Return (x, y) of the center of cell containing provided text 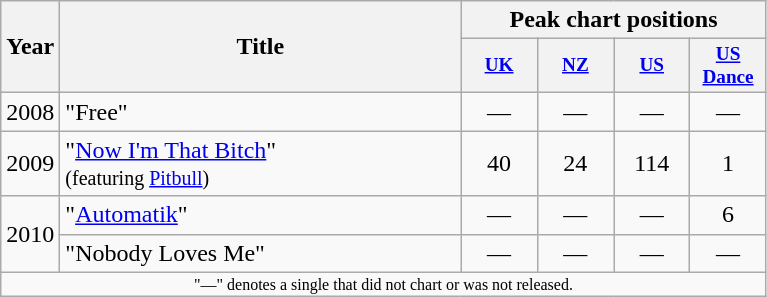
UK (499, 66)
Title (260, 47)
Year (30, 47)
US (652, 66)
40 (499, 164)
1 (728, 164)
2010 (30, 234)
2008 (30, 112)
114 (652, 164)
6 (728, 215)
"Now I'm That Bitch"(featuring Pitbull) (260, 164)
US Dance (728, 66)
2009 (30, 164)
Peak chart positions (614, 20)
NZ (575, 66)
"Free" (260, 112)
"—" denotes a single that did not chart or was not released. (384, 284)
24 (575, 164)
"Automatik" (260, 215)
"Nobody Loves Me" (260, 253)
